Pinpoint the cell where the given text exists, returning its (x, y) midpoint coordinate. 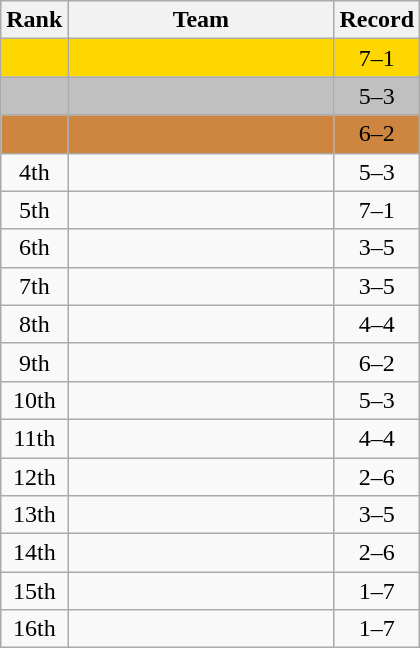
11th (34, 438)
Rank (34, 20)
15th (34, 591)
12th (34, 477)
16th (34, 629)
14th (34, 553)
6th (34, 248)
10th (34, 400)
5th (34, 210)
Team (201, 20)
7th (34, 286)
8th (34, 324)
4th (34, 172)
Record (377, 20)
9th (34, 362)
13th (34, 515)
